Extract the [x, y] coordinate from the center of the cell holding the provided text.  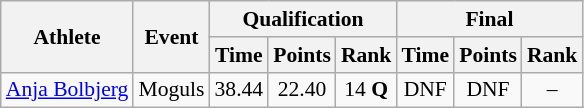
38.44 [238, 90]
Final [489, 19]
14 Q [366, 90]
– [552, 90]
Moguls [171, 90]
Qualification [302, 19]
22.40 [302, 90]
Event [171, 36]
Anja Bolbjerg [68, 90]
Athlete [68, 36]
